Capture the cell that displays the provided text and extract its (X, Y) central coordinate. 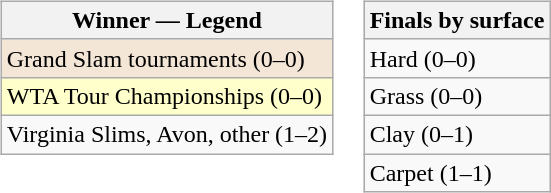
Finals by surface (457, 20)
Clay (0–1) (457, 134)
Grass (0–0) (457, 96)
Winner — Legend (166, 20)
Virginia Slims, Avon, other (1–2) (166, 134)
Carpet (1–1) (457, 173)
Hard (0–0) (457, 58)
WTA Tour Championships (0–0) (166, 96)
Grand Slam tournaments (0–0) (166, 58)
